Determine the [x, y] coordinate at the center of the cell enclosing the given text.  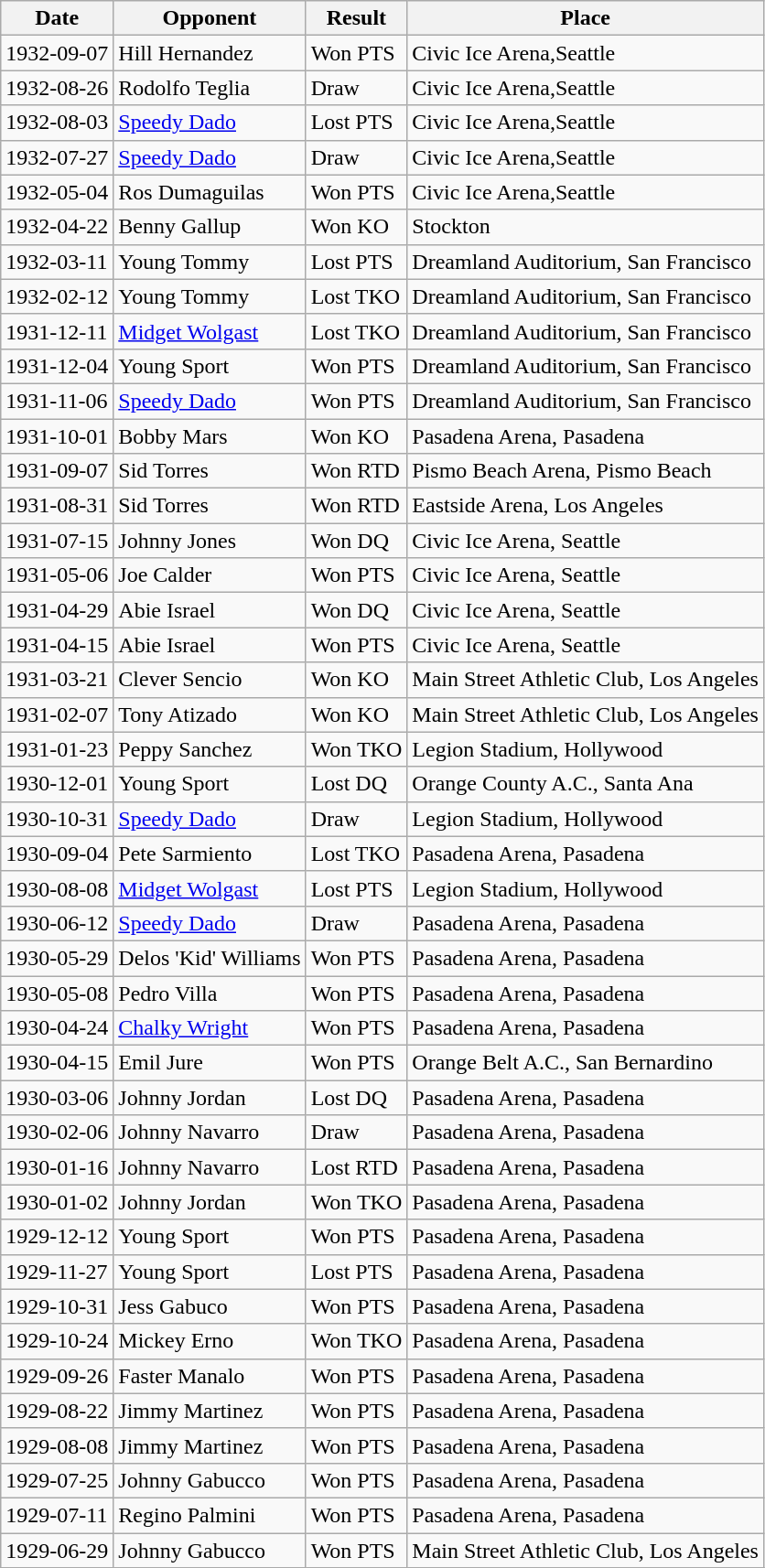
1931-12-04 [57, 366]
1931-05-06 [57, 575]
1932-07-27 [57, 157]
1932-08-26 [57, 88]
1929-08-08 [57, 1445]
1931-02-07 [57, 714]
1931-10-01 [57, 436]
Emil Jure [210, 1063]
1930-12-01 [57, 784]
Orange Belt A.C., San Bernardino [586, 1063]
Jess Gabuco [210, 1306]
Pedro Villa [210, 993]
Eastside Arena, Los Angeles [586, 506]
1929-12-12 [57, 1237]
1930-06-12 [57, 923]
1930-04-15 [57, 1063]
Johnny Jones [210, 541]
Hill Hernandez [210, 53]
Ros Dumaguilas [210, 192]
Opponent [210, 18]
Orange County A.C., Santa Ana [586, 784]
1931-03-21 [57, 680]
Pete Sarmiento [210, 854]
1932-08-03 [57, 123]
Joe Calder [210, 575]
Place [586, 18]
1931-07-15 [57, 541]
1929-08-22 [57, 1411]
Chalky Wright [210, 1028]
Regino Palmini [210, 1515]
Date [57, 18]
Benny Gallup [210, 227]
Delos 'Kid' Williams [210, 958]
1931-09-07 [57, 471]
1931-08-31 [57, 506]
1929-10-31 [57, 1306]
1929-10-24 [57, 1341]
Rodolfo Teglia [210, 88]
Result [357, 18]
1932-04-22 [57, 227]
1929-06-29 [57, 1551]
1931-04-15 [57, 645]
Stockton [586, 227]
1930-05-08 [57, 993]
Pismo Beach Arena, Pismo Beach [586, 471]
1931-01-23 [57, 749]
1930-03-06 [57, 1098]
1930-05-29 [57, 958]
Clever Sencio [210, 680]
1930-08-08 [57, 888]
Mickey Erno [210, 1341]
1930-04-24 [57, 1028]
Bobby Mars [210, 436]
1932-09-07 [57, 53]
1931-11-06 [57, 401]
1929-07-25 [57, 1480]
1929-11-27 [57, 1272]
1930-02-06 [57, 1133]
1929-07-11 [57, 1515]
1930-01-02 [57, 1202]
Lost RTD [357, 1167]
1932-05-04 [57, 192]
1932-02-12 [57, 296]
Tony Atizado [210, 714]
1929-09-26 [57, 1376]
1931-12-11 [57, 331]
1930-10-31 [57, 819]
1930-01-16 [57, 1167]
1930-09-04 [57, 854]
1931-04-29 [57, 610]
1932-03-11 [57, 262]
Faster Manalo [210, 1376]
Peppy Sanchez [210, 749]
